Search for the cell housing the specified text and yield its [X, Y] center coordinate. 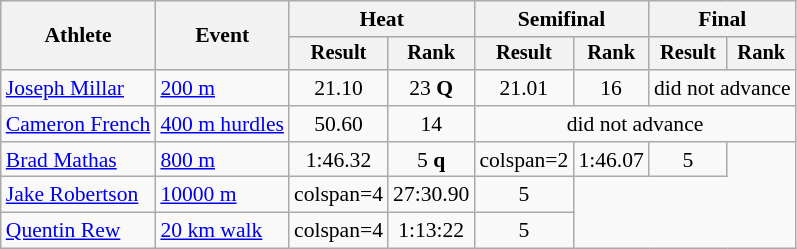
Heat [382, 19]
1:13:22 [431, 231]
27:30.90 [431, 195]
Cameron French [78, 124]
colspan=2 [524, 160]
14 [431, 124]
10000 m [222, 195]
Event [222, 36]
Jake Robertson [78, 195]
400 m hurdles [222, 124]
Semifinal [562, 19]
21.01 [524, 88]
1:46.32 [338, 160]
Athlete [78, 36]
Final [722, 19]
50.60 [338, 124]
23 Q [431, 88]
16 [610, 88]
Brad Mathas [78, 160]
21.10 [338, 88]
20 km walk [222, 231]
5 q [431, 160]
800 m [222, 160]
200 m [222, 88]
Joseph Millar [78, 88]
Quentin Rew [78, 231]
1:46.07 [610, 160]
